Find where the given text appears and provide that cell's center as [X, Y] coordinate. 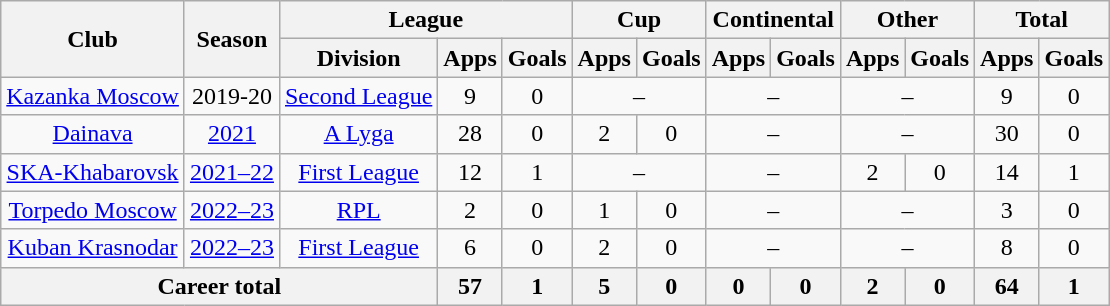
28 [470, 134]
Kazanka Moscow [93, 96]
A Lyga [358, 134]
5 [604, 286]
Cup [639, 20]
12 [470, 172]
Other [907, 20]
Torpedo Moscow [93, 210]
Continental [773, 20]
Dainava [93, 134]
Club [93, 39]
Division [358, 58]
64 [1007, 286]
2019-20 [232, 96]
SKA-Khabarovsk [93, 172]
6 [470, 248]
57 [470, 286]
League [426, 20]
30 [1007, 134]
14 [1007, 172]
Second League [358, 96]
Season [232, 39]
Total [1042, 20]
2021–22 [232, 172]
2021 [232, 134]
Career total [220, 286]
8 [1007, 248]
Kuban Krasnodar [93, 248]
RPL [358, 210]
3 [1007, 210]
